Scan for the cell matching the given text and deliver its (x, y) coordinate at center. 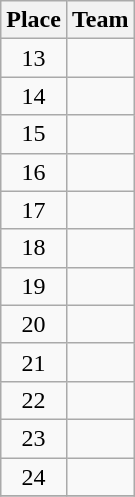
19 (34, 286)
20 (34, 324)
Place (34, 20)
16 (34, 172)
15 (34, 134)
17 (34, 210)
13 (34, 58)
23 (34, 438)
24 (34, 477)
21 (34, 362)
18 (34, 248)
Team (100, 20)
14 (34, 96)
22 (34, 400)
